Return the [X, Y] coordinate for the center point of the cell that contains the specified text.  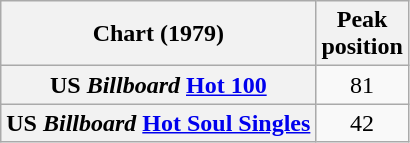
US Billboard Hot Soul Singles [158, 123]
42 [362, 123]
81 [362, 85]
Peakposition [362, 34]
US Billboard Hot 100 [158, 85]
Chart (1979) [158, 34]
